From the cell containing the given text, extract its center point as (X, Y) coordinate. 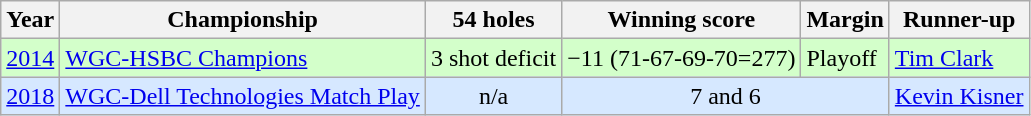
Margin (845, 20)
54 holes (493, 20)
WGC-HSBC Champions (243, 58)
3 shot deficit (493, 58)
2014 (30, 58)
n/a (493, 96)
Runner-up (959, 20)
Kevin Kisner (959, 96)
7 and 6 (726, 96)
Playoff (845, 58)
Tim Clark (959, 58)
WGC-Dell Technologies Match Play (243, 96)
2018 (30, 96)
Winning score (682, 20)
−11 (71-67-69-70=277) (682, 58)
Year (30, 20)
Championship (243, 20)
